Detect which cell encompasses the target text, then output its (x, y) center coordinate. 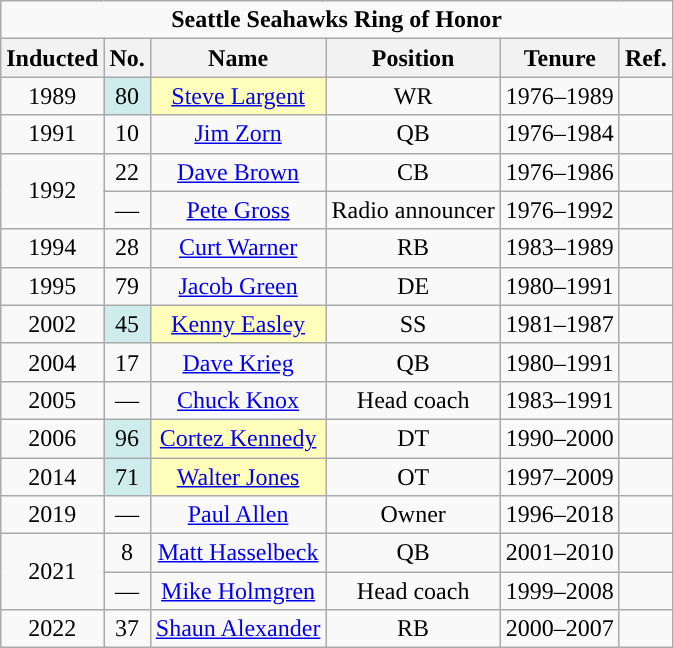
DT (413, 438)
Dave Brown (238, 172)
Radio announcer (413, 210)
71 (127, 477)
Shaun Alexander (238, 629)
17 (127, 362)
2001–2010 (560, 553)
2006 (52, 438)
1981–1987 (560, 324)
Steve Largent (238, 96)
1994 (52, 248)
No. (127, 58)
Seattle Seahawks Ring of Honor (337, 20)
Position (413, 58)
Kenny Easley (238, 324)
Walter Jones (238, 477)
WR (413, 96)
Ref. (646, 58)
SS (413, 324)
Curt Warner (238, 248)
37 (127, 629)
Tenure (560, 58)
Pete Gross (238, 210)
Mike Holmgren (238, 591)
CB (413, 172)
1999–2008 (560, 591)
1983–1991 (560, 400)
1996–2018 (560, 515)
2019 (52, 515)
1992 (52, 191)
1997–2009 (560, 477)
45 (127, 324)
96 (127, 438)
8 (127, 553)
Inducted (52, 58)
2022 (52, 629)
Jim Zorn (238, 134)
2000–2007 (560, 629)
2002 (52, 324)
28 (127, 248)
Dave Krieg (238, 362)
1976–1989 (560, 96)
1976–1986 (560, 172)
10 (127, 134)
Cortez Kennedy (238, 438)
80 (127, 96)
OT (413, 477)
Jacob Green (238, 286)
1991 (52, 134)
1976–1992 (560, 210)
Paul Allen (238, 515)
1983–1989 (560, 248)
1989 (52, 96)
Matt Hasselbeck (238, 553)
1995 (52, 286)
Chuck Knox (238, 400)
2014 (52, 477)
Owner (413, 515)
2021 (52, 572)
22 (127, 172)
2004 (52, 362)
2005 (52, 400)
1976–1984 (560, 134)
79 (127, 286)
DE (413, 286)
Name (238, 58)
1990–2000 (560, 438)
